Scan for the cell matching the given text and deliver its [X, Y] coordinate at center. 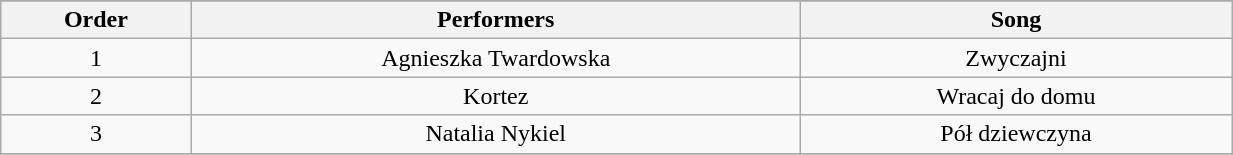
Song [1016, 20]
1 [96, 58]
Wracaj do domu [1016, 96]
Performers [496, 20]
2 [96, 96]
Pół dziewczyna [1016, 134]
Natalia Nykiel [496, 134]
3 [96, 134]
Kortez [496, 96]
Agnieszka Twardowska [496, 58]
Zwyczajni [1016, 58]
Order [96, 20]
